Return (x, y) of the center of cell containing provided text 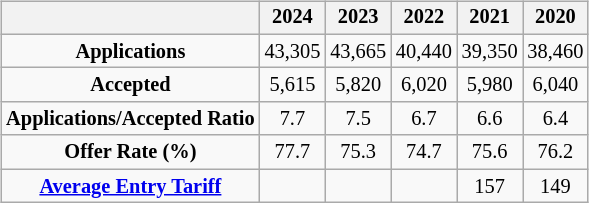
7.7 (293, 119)
2024 (293, 18)
7.5 (358, 119)
5,980 (490, 85)
2023 (358, 18)
6.7 (424, 119)
149 (556, 186)
40,440 (424, 51)
74.7 (424, 152)
Applications/Accepted Ratio (130, 119)
5,820 (358, 85)
77.7 (293, 152)
157 (490, 186)
6,020 (424, 85)
2021 (490, 18)
75.6 (490, 152)
75.3 (358, 152)
6.4 (556, 119)
43,665 (358, 51)
2022 (424, 18)
5,615 (293, 85)
6.6 (490, 119)
76.2 (556, 152)
Offer Rate (%) (130, 152)
6,040 (556, 85)
2020 (556, 18)
Average Entry Tariff (130, 186)
38,460 (556, 51)
39,350 (490, 51)
Applications (130, 51)
43,305 (293, 51)
Accepted (130, 85)
